Determine the (X, Y) coordinate at the center of the cell enclosing the given text.  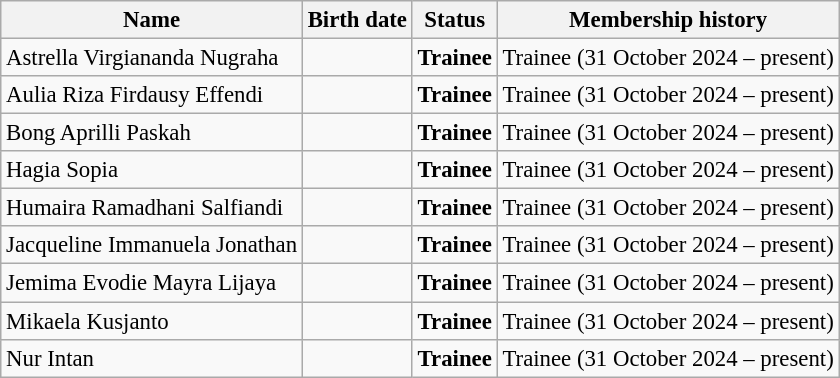
Membership history (668, 20)
Jemima Evodie Mayra Lijaya (152, 283)
Humaira Ramadhani Salfiandi (152, 208)
Name (152, 20)
Aulia Riza Firdausy Effendi (152, 95)
Mikaela Kusjanto (152, 321)
Bong Aprilli Paskah (152, 133)
Status (454, 20)
Nur Intan (152, 358)
Jacqueline Immanuela Jonathan (152, 245)
Hagia Sopia (152, 170)
Birth date (357, 20)
Astrella Virgiananda Nugraha (152, 58)
